Capture the cell that displays the provided text and extract its [X, Y] central coordinate. 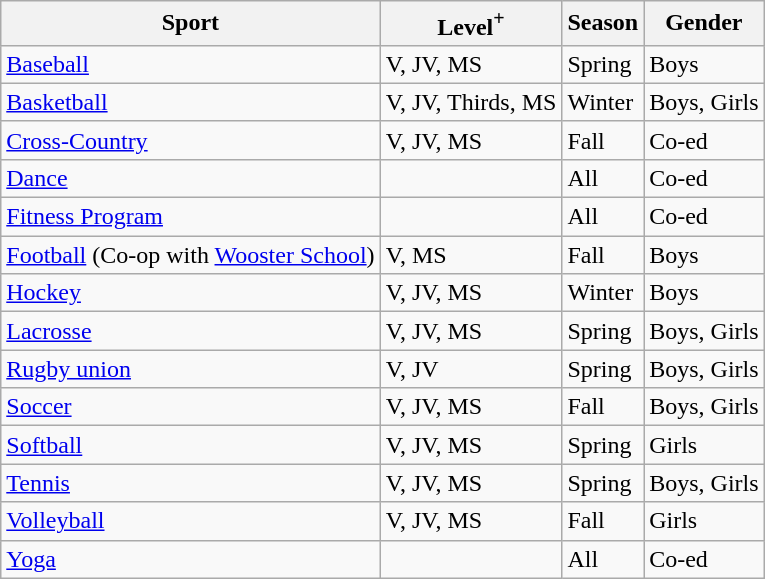
Baseball [190, 64]
Fitness Program [190, 217]
Cross-Country [190, 140]
Rugby union [190, 369]
Sport [190, 24]
Basketball [190, 102]
Volleyball [190, 521]
V, JV [471, 369]
Hockey [190, 293]
Tennis [190, 483]
Soccer [190, 407]
Dance [190, 178]
Softball [190, 445]
Lacrosse [190, 331]
Football (Co-op with Wooster School) [190, 255]
V, MS [471, 255]
Yoga [190, 559]
Season [603, 24]
V, JV, Thirds, MS [471, 102]
Gender [704, 24]
Level+ [471, 24]
